Output the [x, y] coordinate of the center of the cell containing the given text.  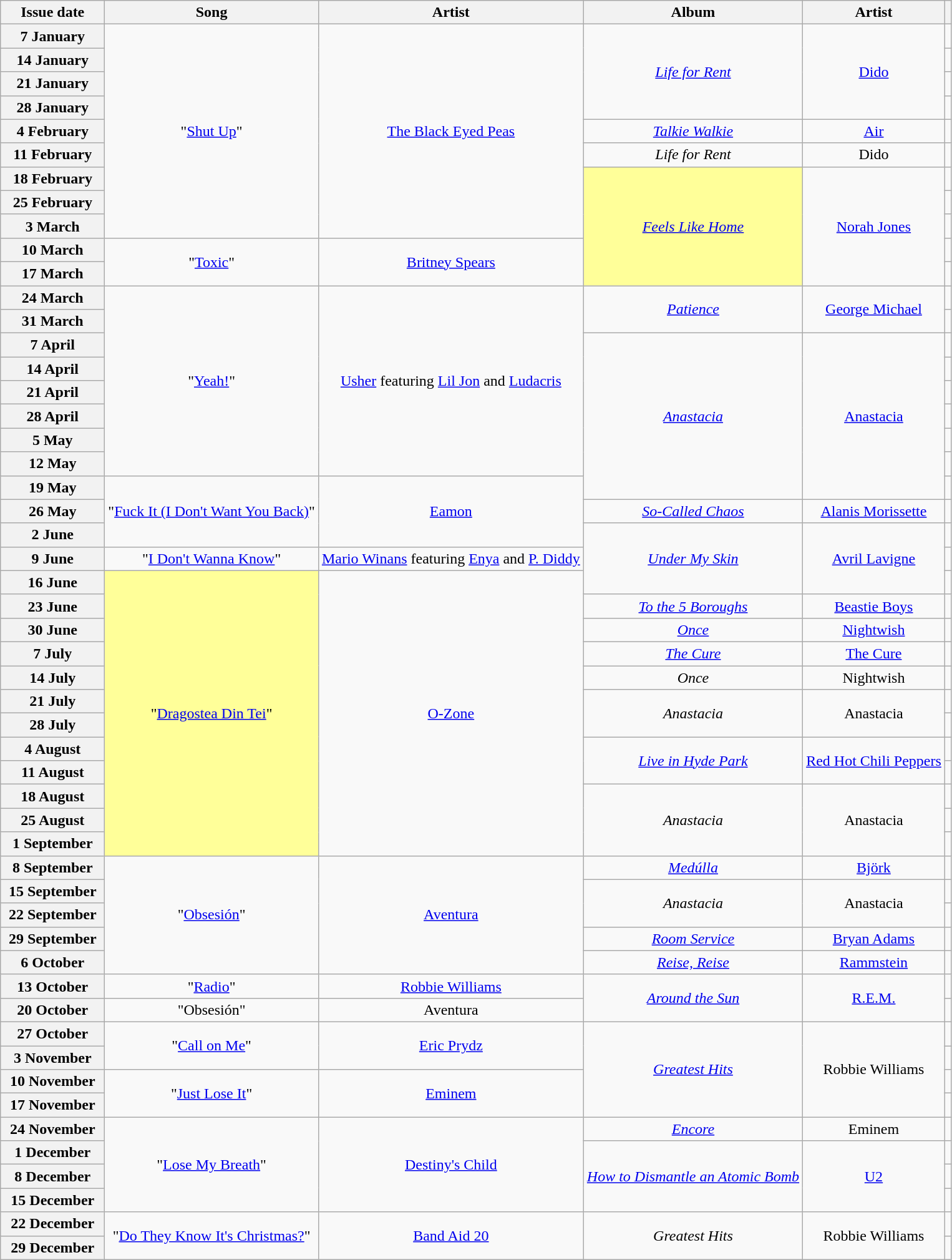
The Black Eyed Peas [450, 131]
9 June [52, 559]
Mario Winans featuring Enya and P. Diddy [450, 559]
Eric Prydz [450, 1045]
13 October [52, 986]
Usher featuring Lil Jon and Ludacris [450, 381]
3 March [52, 226]
8 December [52, 1176]
1 December [52, 1153]
"Dragostea Din Tei" [212, 713]
15 September [52, 891]
10 November [52, 1082]
4 February [52, 131]
"Fuck It (I Don't Want You Back)" [212, 511]
20 October [52, 1010]
"Yeah!" [212, 381]
28 April [52, 416]
31 March [52, 321]
Red Hot Chili Peppers [874, 761]
26 May [52, 511]
21 April [52, 393]
Under My Skin [692, 559]
Medúlla [692, 867]
Issue date [52, 12]
Eamon [450, 511]
28 July [52, 725]
28 January [52, 107]
Björk [874, 867]
Rammstein [874, 962]
Beastie Boys [874, 606]
"Lose My Breath" [212, 1165]
30 June [52, 630]
Air [874, 131]
3 November [52, 1058]
Talkie Walkie [692, 131]
Norah Jones [874, 226]
Room Service [692, 939]
29 September [52, 939]
4 August [52, 749]
Album [692, 12]
How to Dismantle an Atomic Bomb [692, 1176]
"Shut Up" [212, 131]
22 September [52, 915]
"Toxic" [212, 261]
24 March [52, 298]
George Michael [874, 310]
So-Called Chaos [692, 511]
14 January [52, 60]
U2 [874, 1176]
25 August [52, 820]
27 October [52, 1033]
23 June [52, 606]
18 February [52, 178]
7 January [52, 36]
17 November [52, 1105]
O-Zone [450, 713]
Encore [692, 1129]
8 September [52, 867]
"Radio" [212, 986]
5 May [52, 440]
10 March [52, 250]
14 April [52, 369]
Avril Lavigne [874, 559]
25 February [52, 202]
2 June [52, 535]
6 October [52, 962]
Bryan Adams [874, 939]
"Just Lose It" [212, 1093]
Patience [692, 310]
11 August [52, 773]
15 December [52, 1200]
11 February [52, 155]
Song [212, 12]
1 September [52, 844]
21 January [52, 84]
19 May [52, 487]
7 July [52, 653]
7 April [52, 345]
12 May [52, 464]
"Do They Know It's Christmas?" [212, 1236]
Reise, Reise [692, 962]
Destiny's Child [450, 1165]
14 July [52, 677]
Feels Like Home [692, 226]
R.E.M. [874, 998]
Live in Hyde Park [692, 761]
18 August [52, 796]
21 July [52, 701]
29 December [52, 1248]
22 December [52, 1224]
Around the Sun [692, 998]
"I Don't Wanna Know" [212, 559]
16 June [52, 582]
Britney Spears [450, 261]
Alanis Morissette [874, 511]
Band Aid 20 [450, 1236]
17 March [52, 273]
24 November [52, 1129]
"Call on Me" [212, 1045]
To the 5 Boroughs [692, 606]
